Search for the cell housing the specified text and yield its (X, Y) center coordinate. 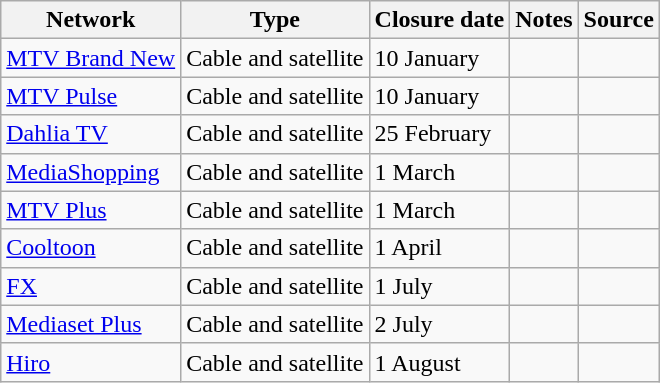
MediaShopping (91, 172)
MTV Plus (91, 210)
1 April (440, 248)
Network (91, 20)
Cooltoon (91, 248)
2 July (440, 324)
Mediaset Plus (91, 324)
Source (618, 20)
Hiro (91, 362)
1 July (440, 286)
MTV Brand New (91, 58)
Notes (544, 20)
Type (275, 20)
1 August (440, 362)
MTV Pulse (91, 96)
Dahlia TV (91, 134)
FX (91, 286)
Closure date (440, 20)
25 February (440, 134)
